Search for the cell housing the specified text and yield its [X, Y] center coordinate. 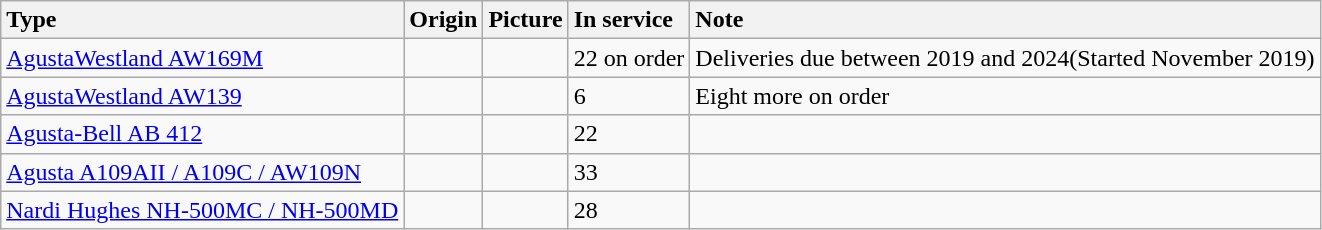
22 [629, 134]
Nardi Hughes NH-500MC / NH-500MD [202, 210]
22 on order [629, 58]
In service [629, 20]
Note [1005, 20]
28 [629, 210]
Origin [444, 20]
Eight more on order [1005, 96]
AgustaWestland AW169M [202, 58]
AgustaWestland AW139 [202, 96]
Agusta-Bell AB 412 [202, 134]
Type [202, 20]
Deliveries due between 2019 and 2024(Started November 2019) [1005, 58]
6 [629, 96]
Picture [526, 20]
33 [629, 172]
Agusta A109AII / A109C / AW109N [202, 172]
